Detect which cell encompasses the target text, then output its [x, y] center coordinate. 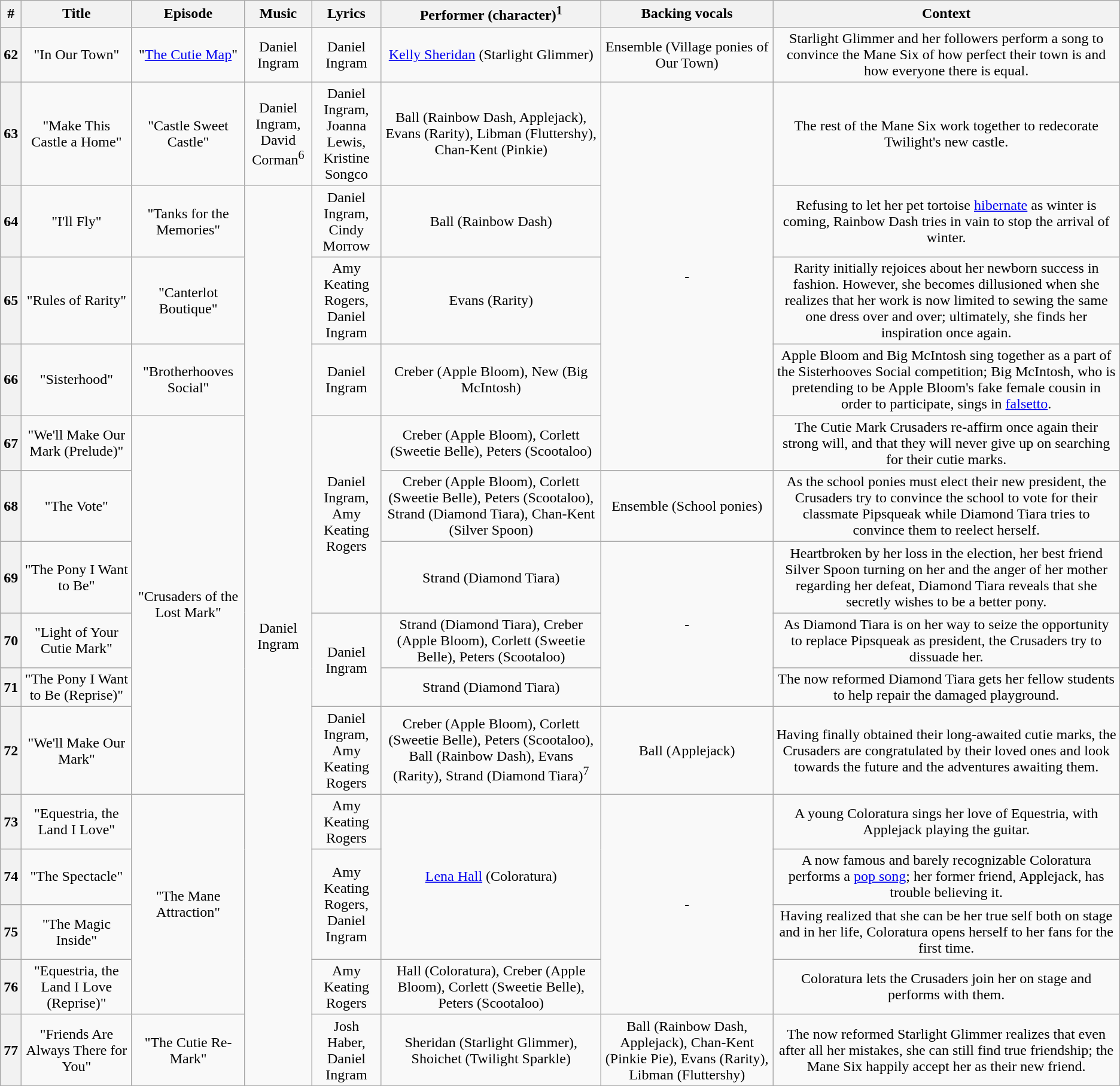
67 [11, 443]
Strand (Diamond Tiara), Creber (Apple Bloom), Corlett (Sweetie Belle), Peters (Scootaloo) [491, 640]
"Equestria, the Land I Love (Reprise)" [77, 987]
Creber (Apple Bloom), Corlett (Sweetie Belle), Peters (Scootaloo), Ball (Rainbow Dash), Evans (Rarity), Strand (Diamond Tiara)7 [491, 751]
Refusing to let her pet tortoise hibernate as winter is coming, Rainbow Dash tries in vain to stop the arrival of winter. [946, 221]
"The Magic Inside" [77, 932]
"In Our Town" [77, 54]
Ensemble (Village ponies of Our Town) [687, 54]
69 [11, 578]
"I'll Fly" [77, 221]
63 [11, 134]
"Castle Sweet Castle" [188, 134]
Josh Haber,Daniel Ingram [347, 1050]
The Cutie Mark Crusaders re-affirm once again their strong will, and that they will never give up on searching for their cutie marks. [946, 443]
"The Pony I Want to Be (Reprise)" [77, 688]
Episode [188, 14]
70 [11, 640]
"Friends Are Always There for You" [77, 1050]
Hall (Coloratura), Creber (Apple Bloom), Corlett (Sweetie Belle), Peters (Scootaloo) [491, 987]
"We'll Make Our Mark" [77, 751]
Ball (Applejack) [687, 751]
"We'll Make Our Mark (Prelude)" [77, 443]
A young Coloratura sings her love of Equestria, with Applejack playing the guitar. [946, 822]
Sheridan (Starlight Glimmer), Shoichet (Twilight Sparkle) [491, 1050]
Creber (Apple Bloom), Corlett (Sweetie Belle), Peters (Scootaloo) [491, 443]
Daniel Ingram,Joanna Lewis,Kristine Songco [347, 134]
Creber (Apple Bloom), New (Big McIntosh) [491, 380]
Kelly Sheridan (Starlight Glimmer) [491, 54]
"The Spectacle" [77, 877]
65 [11, 300]
71 [11, 688]
Music [278, 14]
73 [11, 822]
76 [11, 987]
"The Cutie Re-Mark" [188, 1050]
64 [11, 221]
Performer (character)1 [491, 14]
Backing vocals [687, 14]
Lyrics [347, 14]
68 [11, 506]
Ensemble (School ponies) [687, 506]
"Tanks for the Memories" [188, 221]
"Sisterhood" [77, 380]
# [11, 14]
Evans (Rarity) [491, 300]
Coloratura lets the Crusaders join her on stage and performs with them. [946, 987]
62 [11, 54]
Daniel Ingram,Cindy Morrow [347, 221]
"Make This Castle a Home" [77, 134]
"Rules of Rarity" [77, 300]
72 [11, 751]
66 [11, 380]
Title [77, 14]
"The Pony I Want to Be" [77, 578]
Lena Hall (Coloratura) [491, 877]
77 [11, 1050]
Ball (Rainbow Dash, Applejack), Chan-Kent (Pinkie Pie), Evans (Rarity), Libman (Fluttershy) [687, 1050]
75 [11, 932]
"Equestria, the Land I Love" [77, 822]
"Brotherhooves Social" [188, 380]
A now famous and barely recognizable Coloratura performs a pop song; her former friend, Applejack, has trouble believing it. [946, 877]
The rest of the Mane Six work together to redecorate Twilight's new castle. [946, 134]
"The Vote" [77, 506]
"The Mane Attraction" [188, 904]
As Diamond Tiara is on her way to seize the opportunity to replace Pipsqueak as president, the Crusaders try to dissuade her. [946, 640]
"Light of Your Cutie Mark" [77, 640]
"The Cutie Map" [188, 54]
Having realized that she can be her true self both on stage and in her life, Coloratura opens herself to her fans for the first time. [946, 932]
Creber (Apple Bloom), Corlett (Sweetie Belle), Peters (Scootaloo), Strand (Diamond Tiara), Chan-Kent (Silver Spoon) [491, 506]
Ball (Rainbow Dash, Applejack), Evans (Rarity), Libman (Fluttershy), Chan-Kent (Pinkie) [491, 134]
"Canterlot Boutique" [188, 300]
"Crusaders of the Lost Mark" [188, 605]
Ball (Rainbow Dash) [491, 221]
74 [11, 877]
Starlight Glimmer and her followers perform a song to convince the Mane Six of how perfect their town is and how everyone there is equal. [946, 54]
Context [946, 14]
Daniel Ingram,David Corman6 [278, 134]
The now reformed Diamond Tiara gets her fellow students to help repair the damaged playground. [946, 688]
